Return [X, Y] of the center of cell containing provided text 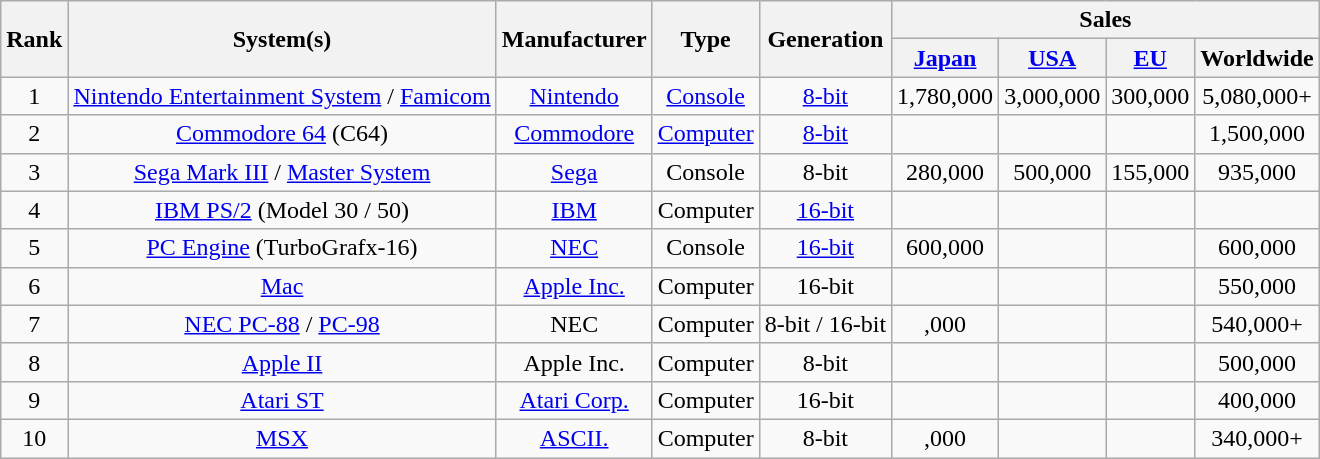
1 [34, 96]
5 [34, 248]
System(s) [282, 39]
3,000,000 [1052, 96]
2 [34, 134]
8 [34, 362]
Atari ST [282, 400]
PC Engine (TurboGrafx-16) [282, 248]
340,000+ [1257, 438]
IBM [574, 210]
Worldwide [1257, 58]
Apple II [282, 362]
Nintendo Entertainment System / Famicom [282, 96]
Sega Mark III / Master System [282, 172]
NEC PC-88 / PC-98 [282, 324]
3 [34, 172]
Nintendo [574, 96]
8-bit / 16-bit [825, 324]
10 [34, 438]
Rank [34, 39]
Mac [282, 286]
Type [706, 39]
280,000 [946, 172]
Generation [825, 39]
935,000 [1257, 172]
300,000 [1150, 96]
400,000 [1257, 400]
Sales [1106, 20]
7 [34, 324]
Commodore [574, 134]
Sega [574, 172]
9 [34, 400]
4 [34, 210]
MSX [282, 438]
1,780,000 [946, 96]
5,080,000+ [1257, 96]
6 [34, 286]
ASCII. [574, 438]
EU [1150, 58]
IBM PS/2 (Model 30 / 50) [282, 210]
1,500,000 [1257, 134]
155,000 [1150, 172]
Manufacturer [574, 39]
550,000 [1257, 286]
Commodore 64 (C64) [282, 134]
540,000+ [1257, 324]
USA [1052, 58]
Atari Corp. [574, 400]
Japan [946, 58]
